Find where the given text appears and provide that cell's center as [x, y] coordinate. 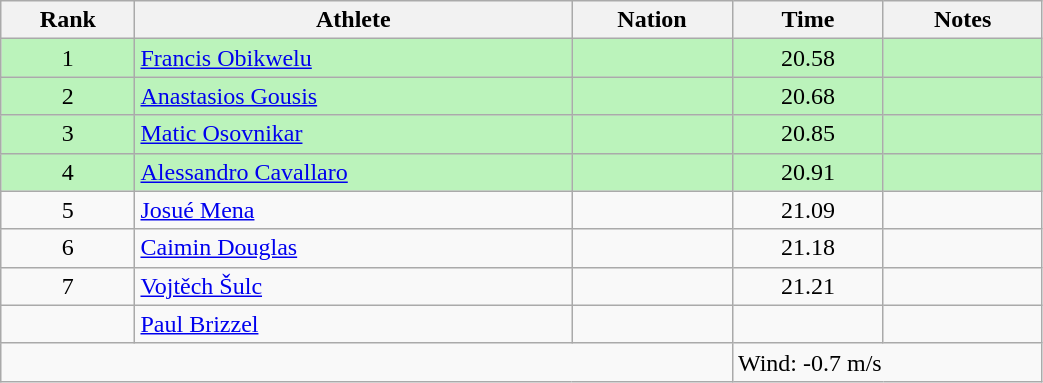
Wind: -0.7 m/s [887, 362]
Vojtěch Šulc [354, 286]
Nation [652, 20]
Alessandro Cavallaro [354, 172]
20.68 [808, 96]
21.21 [808, 286]
3 [68, 134]
5 [68, 210]
Caimin Douglas [354, 248]
1 [68, 58]
20.85 [808, 134]
Notes [962, 20]
20.58 [808, 58]
Paul Brizzel [354, 324]
20.91 [808, 172]
Josué Mena [354, 210]
21.18 [808, 248]
4 [68, 172]
Francis Obikwelu [354, 58]
Athlete [354, 20]
7 [68, 286]
6 [68, 248]
Time [808, 20]
Anastasios Gousis [354, 96]
2 [68, 96]
Rank [68, 20]
21.09 [808, 210]
Matic Osovnikar [354, 134]
